Extract the [X, Y] coordinate from the center of the cell holding the provided text.  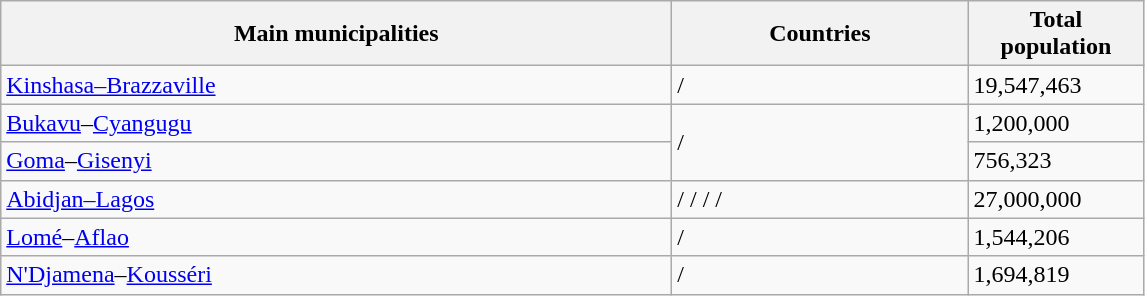
19,547,463 [1056, 85]
756,323 [1056, 161]
N'Djamena–Kousséri [336, 275]
1,694,819 [1056, 275]
Abidjan–Lagos [336, 199]
Kinshasa–Brazzaville [336, 85]
Main municipalities [336, 34]
Goma–Gisenyi [336, 161]
/ / / / [820, 199]
Countries [820, 34]
Total population [1056, 34]
Bukavu–Cyangugu [336, 123]
27,000,000 [1056, 199]
1,544,206 [1056, 237]
Lomé–Aflao [336, 237]
1,200,000 [1056, 123]
